For the text-containing cell, return its midpoint in [X, Y] coordinate format. 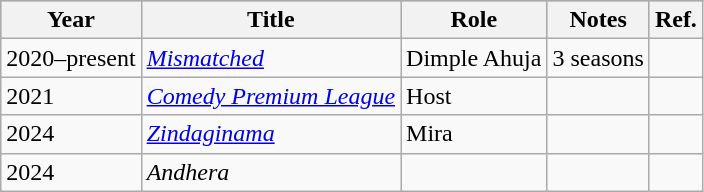
Year [71, 20]
Mismatched [270, 58]
2020–present [71, 58]
Mira [474, 134]
Dimple Ahuja [474, 58]
Host [474, 96]
Ref. [676, 20]
2021 [71, 96]
Andhera [270, 172]
Title [270, 20]
Notes [598, 20]
3 seasons [598, 58]
Zindaginama [270, 134]
Comedy Premium League [270, 96]
Role [474, 20]
